Detect which cell encompasses the target text, then output its [X, Y] center coordinate. 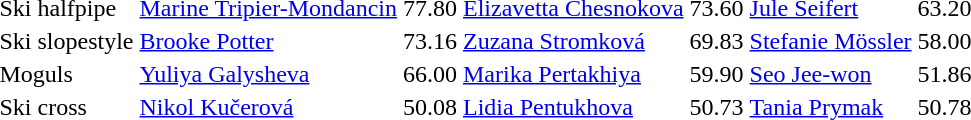
69.83 [716, 41]
66.00 [430, 74]
73.16 [430, 41]
Seo Jee-won [830, 74]
59.90 [716, 74]
Brooke Potter [268, 41]
Yuliya Galysheva [268, 74]
Marika Pertakhiya [574, 74]
Zuzana Stromková [574, 41]
Stefanie Mössler [830, 41]
